For the text-containing cell, return its midpoint in (X, Y) coordinate format. 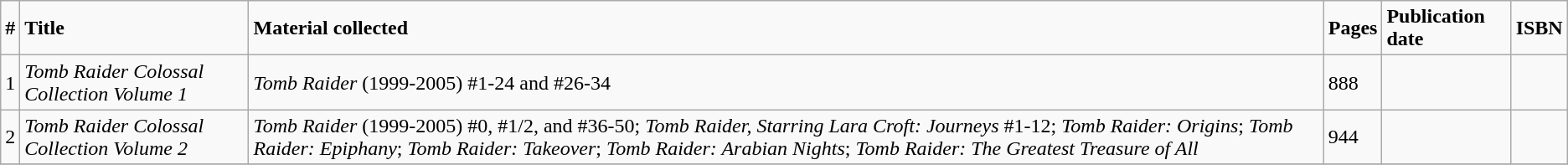
ISBN (1540, 28)
Tomb Raider (1999-2005) #1-24 and #26-34 (786, 82)
2 (10, 137)
Pages (1353, 28)
944 (1353, 137)
# (10, 28)
Publication date (1447, 28)
Material collected (786, 28)
888 (1353, 82)
Title (134, 28)
Tomb Raider Colossal Collection Volume 1 (134, 82)
Tomb Raider Colossal Collection Volume 2 (134, 137)
1 (10, 82)
